For the text-containing cell, return its midpoint in (X, Y) coordinate format. 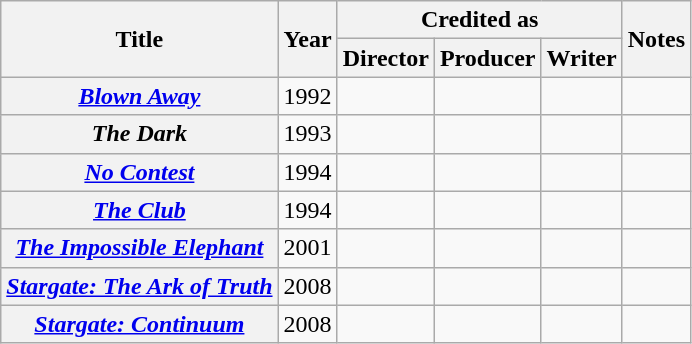
No Contest (140, 172)
Year (308, 39)
The Club (140, 210)
Notes (656, 39)
Stargate: The Ark of Truth (140, 286)
The Impossible Elephant (140, 248)
2001 (308, 248)
Writer (582, 58)
1993 (308, 134)
Director (386, 58)
The Dark (140, 134)
Blown Away (140, 96)
Producer (488, 58)
Stargate: Continuum (140, 324)
Credited as (480, 20)
Title (140, 39)
1992 (308, 96)
